Search for the cell housing the specified text and yield its [X, Y] center coordinate. 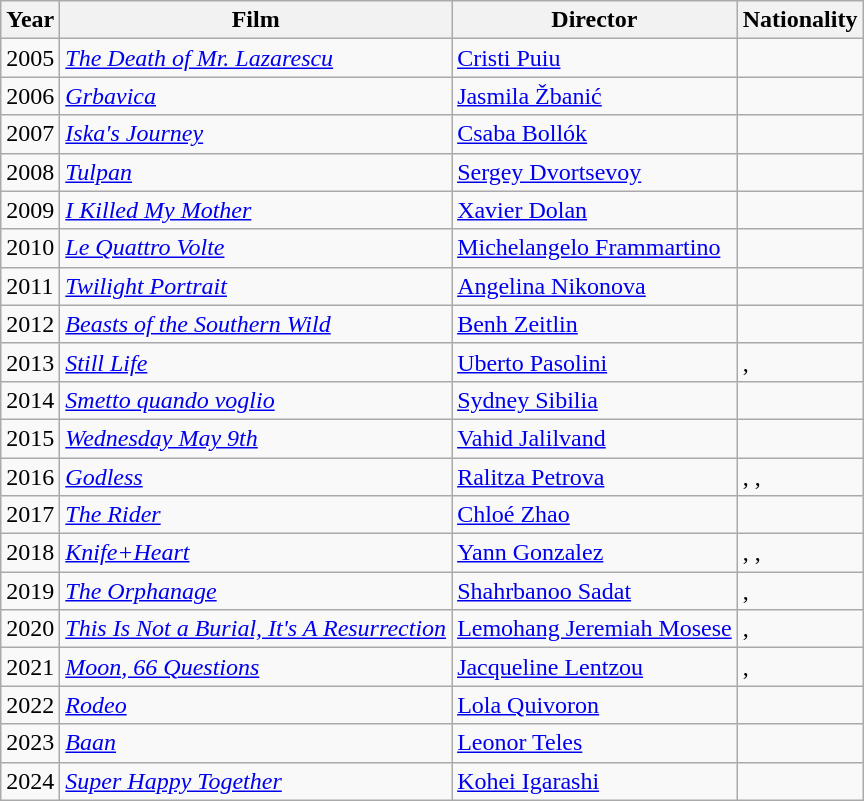
Leonor Teles [595, 743]
Angelina Nikonova [595, 286]
2022 [30, 705]
Michelangelo Frammartino [595, 248]
2024 [30, 781]
Grbavica [256, 96]
2017 [30, 515]
2014 [30, 400]
Beasts of the Southern Wild [256, 324]
Still Life [256, 362]
Kohei Igarashi [595, 781]
Jasmila Žbanić [595, 96]
2016 [30, 477]
2021 [30, 667]
Jacqueline Lentzou [595, 667]
2009 [30, 210]
I Killed My Mother [256, 210]
Chloé Zhao [595, 515]
2006 [30, 96]
Wednesday May 9th [256, 438]
Cristi Puiu [595, 58]
Ralitza Petrova [595, 477]
2010 [30, 248]
2013 [30, 362]
Twilight Portrait [256, 286]
Iska's Journey [256, 134]
Director [595, 20]
Lemohang Jeremiah Mosese [595, 629]
The Rider [256, 515]
The Orphanage [256, 591]
Year [30, 20]
Yann Gonzalez [595, 553]
Xavier Dolan [595, 210]
2005 [30, 58]
Shahrbanoo Sadat [595, 591]
2020 [30, 629]
2011 [30, 286]
Super Happy Together [256, 781]
Moon, 66 Questions [256, 667]
Sydney Sibilia [595, 400]
2012 [30, 324]
Knife+Heart [256, 553]
The Death of Mr. Lazarescu [256, 58]
Benh Zeitlin [595, 324]
2018 [30, 553]
Tulpan [256, 172]
Le Quattro Volte [256, 248]
Vahid Jalilvand [595, 438]
This Is Not a Burial, It's A Resurrection [256, 629]
2015 [30, 438]
Nationality [800, 20]
2008 [30, 172]
2019 [30, 591]
Film [256, 20]
Lola Quivoron [595, 705]
Csaba Bollók [595, 134]
2007 [30, 134]
Godless [256, 477]
Uberto Pasolini [595, 362]
Rodeo [256, 705]
2023 [30, 743]
Sergey Dvortsevoy [595, 172]
Smetto quando voglio [256, 400]
Baan [256, 743]
